Search for the cell housing the specified text and yield its (x, y) center coordinate. 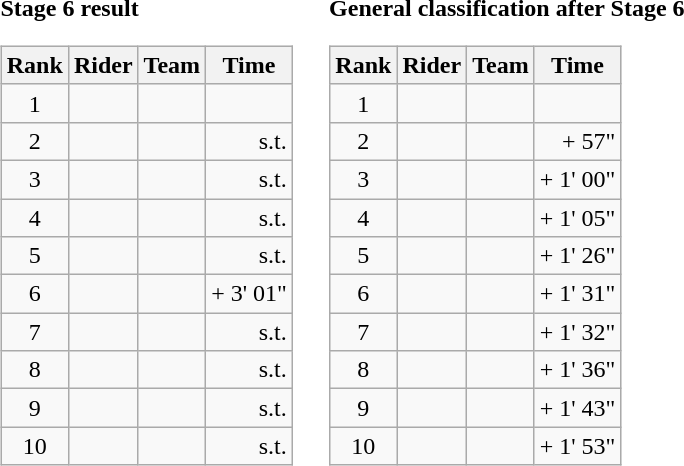
+ 1' 05" (578, 217)
+ 1' 26" (578, 256)
+ 3' 01" (250, 294)
+ 57" (578, 141)
+ 1' 36" (578, 370)
+ 1' 31" (578, 294)
+ 1' 32" (578, 332)
+ 1' 53" (578, 446)
+ 1' 00" (578, 179)
+ 1' 43" (578, 408)
